Capture the cell that displays the provided text and extract its [x, y] central coordinate. 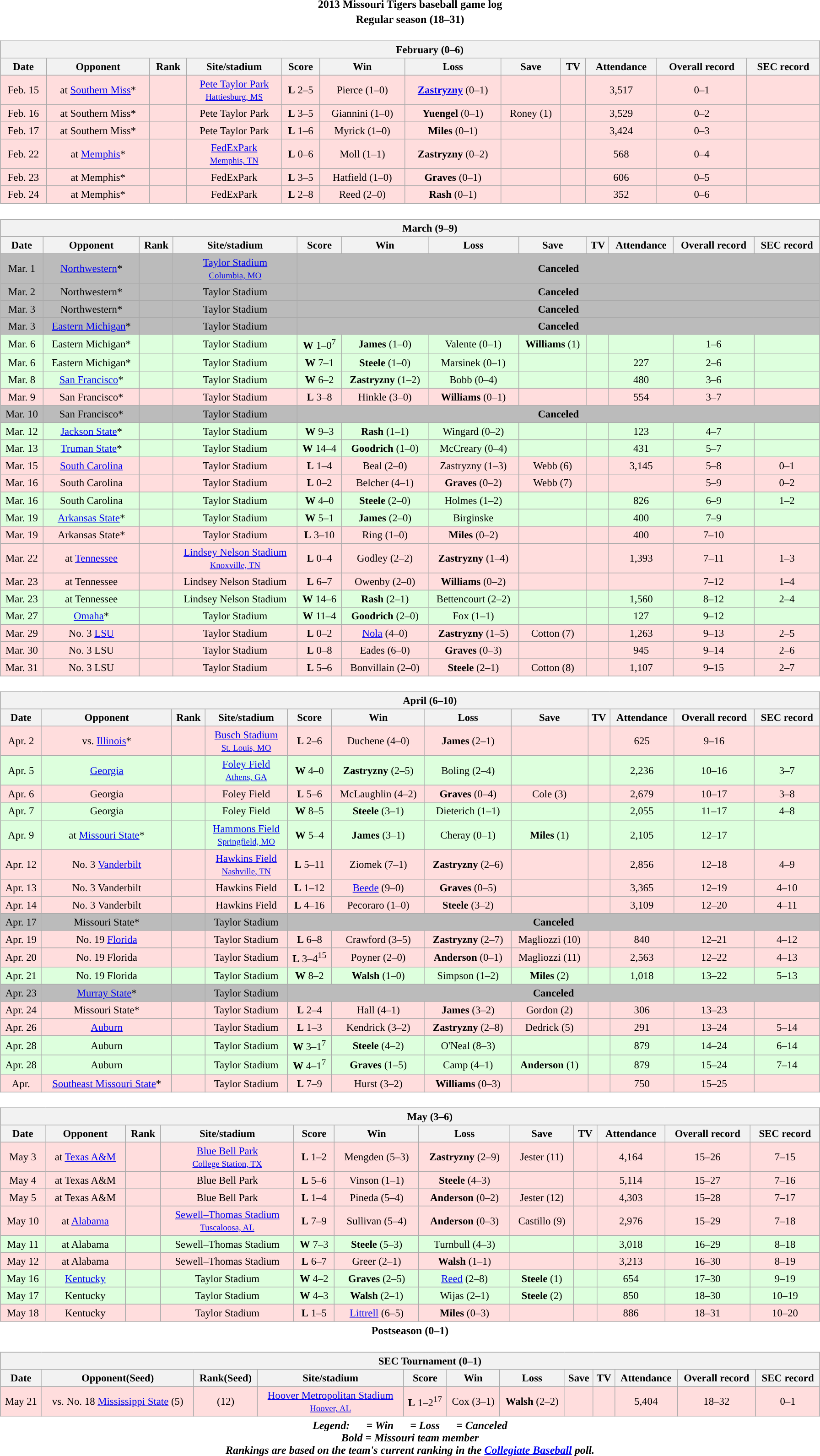
Zastryzny (2–7) [468, 939]
0–5 [701, 178]
Graves (2–5) [377, 1278]
13–23 [714, 1010]
Turnbull (4–3) [464, 1244]
Zastryzny (0–1) [453, 90]
Kendrick (3–2) [378, 1028]
Miles (0–1) [453, 131]
February (0–6) [410, 49]
Apr. 26 [21, 1028]
5–14 [787, 1028]
9–16 [714, 742]
McLaughlin (4–2) [378, 794]
Rash (1–1) [385, 432]
May 21 [21, 1402]
Pineda (5–4) [377, 1197]
3,145 [641, 466]
886 [631, 1313]
Omaha* [92, 616]
1–6 [714, 344]
Lindsey Nelson StadiumKnoxville, TN [235, 558]
2–7 [787, 667]
Apr. 14 [21, 905]
18–31 [707, 1313]
Mar. 10 [22, 414]
James (3–2) [468, 1010]
13–24 [714, 1028]
vs. No. 18 Mississippi State (5) [118, 1402]
Yuengel (0–1) [453, 114]
15–28 [707, 1197]
12–21 [714, 939]
127 [641, 616]
7–11 [714, 558]
Steele (1) [542, 1278]
5–13 [787, 976]
4–9 [787, 864]
Anderson (1) [550, 1065]
Southeast Missouri State* [107, 1083]
Mar. 13 [22, 449]
Gordon (2) [550, 1010]
606 [621, 178]
Apr. 13 [21, 888]
Ring (1–0) [385, 535]
18–30 [707, 1296]
Mar. 15 [22, 466]
at Missouri State* [107, 835]
1,393 [641, 558]
Webb (7) [553, 483]
9–15 [714, 667]
Pierce (1–0) [362, 90]
5,114 [631, 1180]
6–9 [714, 500]
Apr. 20 [21, 958]
0–3 [701, 131]
Mar. 31 [22, 667]
April (6–10) [410, 700]
James (2–0) [385, 518]
Castillo (9) [542, 1221]
Giannini (1–0) [362, 114]
L 0–8 [319, 650]
14–24 [714, 1045]
3,213 [631, 1261]
Rash (0–1) [453, 195]
W 3–17 [309, 1045]
L 3–8 [319, 397]
Cox (3–1) [473, 1402]
Marsinek (0–1) [474, 363]
Zastryzny (1–2) [385, 380]
Walsh (2–2) [532, 1402]
Dieterich (1–1) [468, 811]
Steele (5–3) [377, 1244]
L 3–10 [319, 535]
Walsh (1–1) [464, 1261]
L 0–6 [301, 154]
L 1–217 [426, 1402]
McCreary (0–4) [474, 449]
Apr. 7 [21, 811]
James (2–1) [468, 742]
May 17 [23, 1296]
Zastryzny (2–5) [378, 771]
W 1–07 [319, 344]
7–18 [785, 1221]
Goodrich (2–0) [385, 616]
9–19 [785, 1278]
L 3–415 [309, 958]
W 7–3 [314, 1244]
May 3 [23, 1157]
750 [642, 1083]
L 1–6 [301, 131]
Valente (0–1) [474, 344]
Reed (2–0) [362, 195]
Williams (1) [553, 344]
8–18 [785, 1244]
Mar. 22 [22, 558]
Sewell–Thomas StadiumTuscaloosa, AL [227, 1221]
5,404 [646, 1402]
Taylor StadiumColumbia, MO [235, 268]
5–8 [714, 466]
10–19 [785, 1296]
Apr. 19 [21, 939]
7–9 [714, 518]
17–30 [707, 1278]
Mar. 27 [22, 616]
12–20 [714, 905]
Steele (4–3) [464, 1180]
Williams (0–2) [474, 581]
L 2–8 [301, 195]
L 2–6 [309, 742]
Nola (4–0) [385, 633]
9–13 [714, 633]
6–14 [787, 1045]
Wijas (2–1) [464, 1296]
Jester (11) [542, 1157]
May 11 [23, 1244]
2–4 [787, 599]
Cheray (0–1) [468, 835]
Boling (2–4) [468, 771]
1,018 [642, 976]
123 [641, 432]
480 [641, 380]
Apr. 12 [21, 864]
826 [641, 500]
7–17 [785, 1197]
Bonvillain (2–0) [385, 667]
Owenby (2–0) [385, 581]
2,976 [631, 1221]
Feb. 16 [24, 114]
16–29 [707, 1244]
Mar. 29 [22, 633]
Reed (2–8) [464, 1278]
Graves (1–5) [378, 1065]
L 2–5 [301, 90]
Mengden (5–3) [377, 1157]
13–22 [714, 976]
W 9–3 [319, 432]
8–19 [785, 1261]
Apr. 17 [21, 922]
May 16 [23, 1278]
Apr. 24 [21, 1010]
May 18 [23, 1313]
Miles (1) [550, 835]
Steele (2–0) [385, 500]
1–2 [787, 500]
Greer (2–1) [377, 1261]
9–14 [714, 650]
15–26 [707, 1157]
15–27 [707, 1180]
Anderson (0–3) [464, 1221]
431 [641, 449]
Beede (9–0) [378, 888]
W 8–2 [309, 976]
Goodrich (1–0) [385, 449]
Hinkle (3–0) [385, 397]
Steele (3–1) [378, 811]
Vinson (1–1) [377, 1180]
Bettencourt (2–2) [474, 599]
1–4 [787, 581]
Miles (0–3) [464, 1313]
Zastryzny (0–2) [453, 154]
7–14 [787, 1065]
3–6 [714, 380]
Godley (2–2) [385, 558]
4–13 [787, 958]
Apr. 23 [21, 993]
2,679 [642, 794]
L 1–3 [309, 1028]
Moll (1–1) [362, 154]
May 10 [23, 1221]
W 7–1 [319, 363]
Foley FieldAthens, GA [246, 771]
Feb. 23 [24, 178]
Magliozzi (10) [550, 939]
Mar. 30 [22, 650]
Walsh (1–0) [378, 976]
Hurst (3–2) [378, 1083]
7–15 [785, 1157]
Holmes (1–2) [474, 500]
L 1–5 [314, 1313]
Duchene (4–0) [378, 742]
Steele (2) [542, 1296]
Rank(Seed) [225, 1378]
Mar. 12 [22, 432]
Sullivan (5–4) [377, 1221]
18–32 [717, 1402]
James (3–1) [378, 835]
Jester (12) [542, 1197]
10–20 [785, 1313]
1,263 [641, 633]
3,365 [642, 888]
Cole (3) [550, 794]
Belcher (4–1) [385, 483]
Hatfield (1–0) [362, 178]
12–22 [714, 958]
840 [642, 939]
W 8–5 [309, 811]
2,105 [642, 835]
Camp (4–1) [468, 1065]
Cotton (8) [553, 667]
1–3 [787, 558]
Ziomek (7–1) [378, 864]
12–18 [714, 864]
Steele (3–2) [468, 905]
554 [641, 397]
7–12 [714, 581]
L 2–4 [309, 1010]
625 [642, 742]
2,856 [642, 864]
0–6 [701, 195]
5–9 [714, 483]
15–25 [714, 1083]
W 5–4 [309, 835]
FedExParkMemphis, TN [234, 154]
10–16 [714, 771]
3,018 [631, 1244]
Mar. 8 [22, 380]
Anderson (0–2) [464, 1197]
3,517 [621, 90]
Zastryzny (2–8) [468, 1028]
3,529 [621, 114]
Zastryzny (1–5) [474, 633]
Hoover Metropolitan StadiumHoover, AL [330, 1402]
945 [641, 650]
Williams (0–1) [474, 397]
306 [642, 1010]
Busch StadiumSt. Louis, MO [246, 742]
Littrell (6–5) [377, 1313]
May 12 [23, 1261]
Feb. 15 [24, 90]
2,563 [642, 958]
Fox (1–1) [474, 616]
1,107 [641, 667]
Graves (0–1) [453, 178]
Mar. 2 [22, 292]
291 [642, 1028]
Blue Bell ParkCollege Station, TX [227, 1157]
L 6–8 [309, 939]
Hammons FieldSpringfield, MO [246, 835]
Zastryzny (1–3) [474, 466]
Poyner (2–0) [378, 958]
Mar. 1 [22, 268]
850 [631, 1296]
W 5–1 [319, 518]
Zastryzny (2–6) [468, 864]
654 [631, 1278]
8–12 [714, 599]
3,424 [621, 131]
Graves (0–3) [474, 650]
L 4–16 [309, 905]
Crawford (3–5) [378, 939]
7–10 [714, 535]
Opponent(Seed) [118, 1378]
7–16 [785, 1180]
Dedrick (5) [550, 1028]
Walsh (2–1) [377, 1296]
4,303 [631, 1197]
4–11 [787, 905]
W 14–4 [319, 449]
Mar. 9 [22, 397]
Steele (2–1) [474, 667]
W 4–2 [314, 1278]
Hall (4–1) [378, 1010]
W 6–2 [319, 380]
12–19 [714, 888]
0–4 [701, 154]
4,164 [631, 1157]
1,560 [641, 599]
Bobb (0–4) [474, 380]
W 4–17 [309, 1065]
12–17 [714, 835]
2,055 [642, 811]
May 4 [23, 1180]
Zastryzny (2–9) [464, 1157]
2–5 [787, 633]
Apr. 9 [21, 835]
Myrick (1–0) [362, 131]
352 [621, 195]
Feb. 22 [24, 154]
Williams (0–3) [468, 1083]
Simpson (1–2) [468, 976]
Graves (0–4) [468, 794]
Apr. [21, 1083]
16–30 [707, 1261]
May (3–6) [410, 1116]
L 0–4 [319, 558]
Cotton (7) [553, 633]
Graves (0–2) [474, 483]
15–29 [707, 1221]
Apr. 5 [21, 771]
Miles (2) [550, 976]
568 [621, 154]
Zastryzny (1–4) [474, 558]
Eades (6–0) [385, 650]
Miles (0–2) [474, 535]
5–7 [714, 449]
4–8 [787, 811]
Birginske [474, 518]
3,109 [642, 905]
Beal (2–0) [385, 466]
10–17 [714, 794]
Apr. 6 [21, 794]
W 11–4 [319, 616]
James (1–0) [385, 344]
Graves (0–5) [468, 888]
O'Neal (8–3) [468, 1045]
SEC Tournament (0–1) [410, 1361]
11–17 [714, 811]
4–12 [787, 939]
Truman State* [92, 449]
(12) [225, 1402]
4–7 [714, 432]
Steele (1–0) [385, 363]
Magliozzi (11) [550, 958]
Feb. 17 [24, 131]
Anderson (0–1) [468, 958]
vs. Illinois* [107, 742]
Steele (4–2) [378, 1045]
Apr. 21 [21, 976]
Feb. 24 [24, 195]
Webb (6) [553, 466]
March (9–9) [410, 227]
Rash (2–1) [385, 599]
Pecoraro (1–0) [378, 905]
Murray State* [107, 993]
9–12 [714, 616]
2,236 [642, 771]
4–10 [787, 888]
Apr. 2 [21, 742]
Jackson State* [92, 432]
Wingard (0–2) [474, 432]
L 1–12 [309, 888]
227 [641, 363]
3–8 [787, 794]
L 5–11 [309, 864]
W 4–3 [314, 1296]
Roney (1) [531, 114]
Pete Taylor ParkHattiesburg, MS [234, 90]
L 1–2 [314, 1157]
May 5 [23, 1197]
15–24 [714, 1065]
Hawkins FieldNashville, TN [246, 864]
W 14–6 [319, 599]
